Provide the (x, y) coordinate of the cell's center where the given text is located.  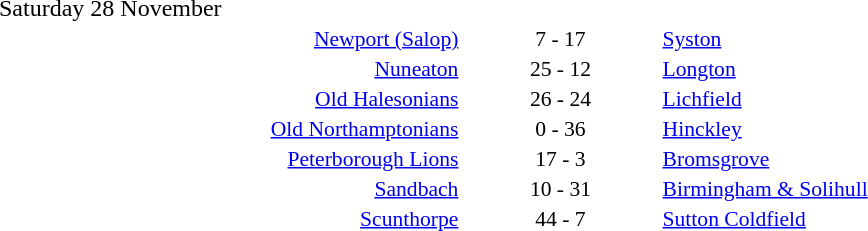
7 - 17 (560, 38)
10 - 31 (560, 188)
17 - 3 (560, 158)
26 - 24 (560, 98)
25 - 12 (560, 68)
0 - 36 (560, 128)
